Search for the cell housing the specified text and yield its [x, y] center coordinate. 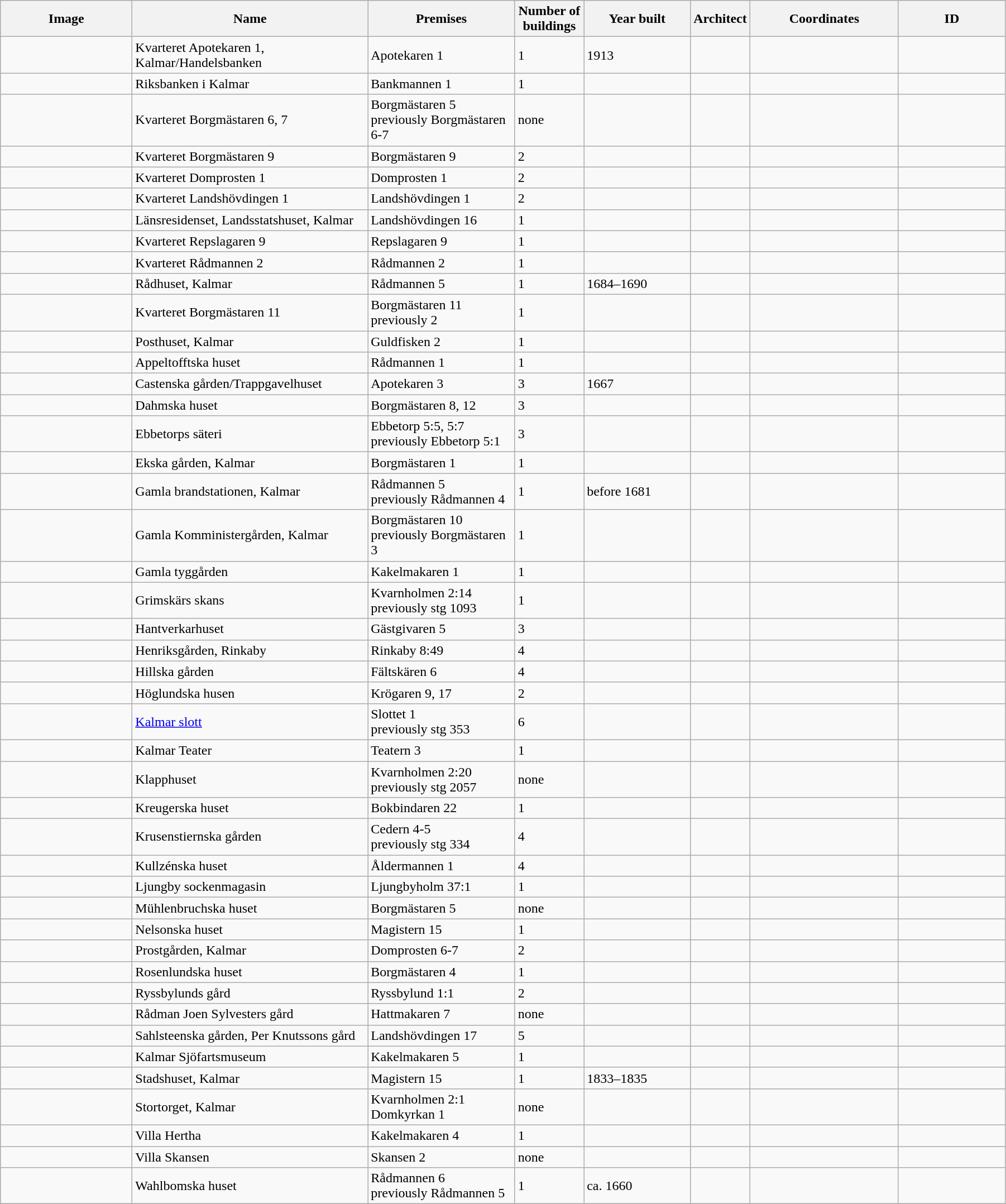
Ebbetorp 5:5, 5:7previously Ebbetorp 5:1 [441, 434]
Appeltofftska huset [250, 363]
Slottet 1previously stg 353 [441, 721]
Domprosten 1 [441, 178]
Kvarteret Borgmästaren 9 [250, 156]
Kvarteret Repslagaren 9 [250, 241]
Apotekaren 3 [441, 384]
Kvarteret Borgmästaren 11 [250, 313]
1833–1835 [638, 1078]
Image [66, 19]
Landshövdingen 16 [441, 220]
Krusenstiernska gården [250, 837]
Rådmannen 1 [441, 363]
Kreugerska huset [250, 808]
1667 [638, 384]
Kvarteret Landshövdingen 1 [250, 199]
Castenska gården/Trappgavelhuset [250, 384]
Posthuset, Kalmar [250, 341]
Borgmästaren 11previously 2 [441, 313]
Dahmska huset [250, 405]
Kakelmakaren 5 [441, 1057]
ca. 1660 [638, 1186]
Wahlbomska huset [250, 1186]
Borgmästaren 5previously Borgmästaren 6-7 [441, 120]
Grimskärs skans [250, 601]
Hattmakaren 7 [441, 1014]
Hillska gården [250, 671]
Kalmar Sjöfartsmuseum [250, 1057]
Rådhuset, Kalmar [250, 284]
Hantverkarhuset [250, 629]
Borgmästaren 9 [441, 156]
Nelsonska huset [250, 929]
Stortorget, Kalmar [250, 1106]
Borgmästaren 4 [441, 972]
Kakelmakaren 4 [441, 1135]
Riksbanken i Kalmar [250, 84]
Borgmästaren 10previously Borgmästaren 3 [441, 535]
Rådmannen 2 [441, 262]
Höglundska husen [250, 693]
Skansen 2 [441, 1157]
Landshövdingen 1 [441, 199]
Year built [638, 19]
Ryssbylunds gård [250, 993]
Borgmästaren 8, 12 [441, 405]
Gamla Komministergården, Kalmar [250, 535]
Ekska gården, Kalmar [250, 463]
Kalmar Teater [250, 750]
Premises [441, 19]
Ryssbylund 1:1 [441, 993]
Fältskären 6 [441, 671]
Rådmannen 5previously Rådmannen 4 [441, 491]
Rosenlundska huset [250, 972]
Borgmästaren 1 [441, 463]
Kvarteret Borgmästaren 6, 7 [250, 120]
Henriksgården, Rinkaby [250, 650]
Villa Hertha [250, 1135]
1684–1690 [638, 284]
Guldfisken 2 [441, 341]
before 1681 [638, 491]
Ljungby sockenmagasin [250, 887]
Bankmannen 1 [441, 84]
Kvarteret Apotekaren 1, Kalmar/Handelsbanken [250, 55]
Rådmannen 5 [441, 284]
5 [549, 1035]
Sahlsteenska gården, Per Knutssons gård [250, 1035]
Kvarteret Rådmannen 2 [250, 262]
Name [250, 19]
Rådman Joen Sylvesters gård [250, 1014]
Landshövdingen 17 [441, 1035]
Prostgården, Kalmar [250, 951]
ID [951, 19]
Villa Skansen [250, 1157]
Kvarteret Domprosten 1 [250, 178]
Gamla brandstationen, Kalmar [250, 491]
Coordinates [824, 19]
Gästgivaren 5 [441, 629]
Kakelmakaren 1 [441, 572]
Apotekaren 1 [441, 55]
Borgmästaren 5 [441, 908]
Kalmar slott [250, 721]
Kvarnholmen 2:20previously stg 2057 [441, 779]
Klapphuset [250, 779]
Bokbindaren 22 [441, 808]
Kvarnholmen 2:1Domkyrkan 1 [441, 1106]
Stadshuset, Kalmar [250, 1078]
Architect [720, 19]
6 [549, 721]
Ebbetorps säteri [250, 434]
Mühlenbruchska huset [250, 908]
Number ofbuildings [549, 19]
Domprosten 6-7 [441, 951]
Repslagaren 9 [441, 241]
Länsresidenset, Landsstatshuset, Kalmar [250, 220]
Kullzénska huset [250, 866]
Ljungbyholm 37:1 [441, 887]
Gamla tyggården [250, 572]
Kvarnholmen 2:14previously stg 1093 [441, 601]
Rinkaby 8:49 [441, 650]
Åldermannen 1 [441, 866]
Teatern 3 [441, 750]
Cedern 4-5previously stg 334 [441, 837]
Krögaren 9, 17 [441, 693]
Rådmannen 6previously Rådmannen 5 [441, 1186]
1913 [638, 55]
